Detect which cell encompasses the target text, then output its (x, y) center coordinate. 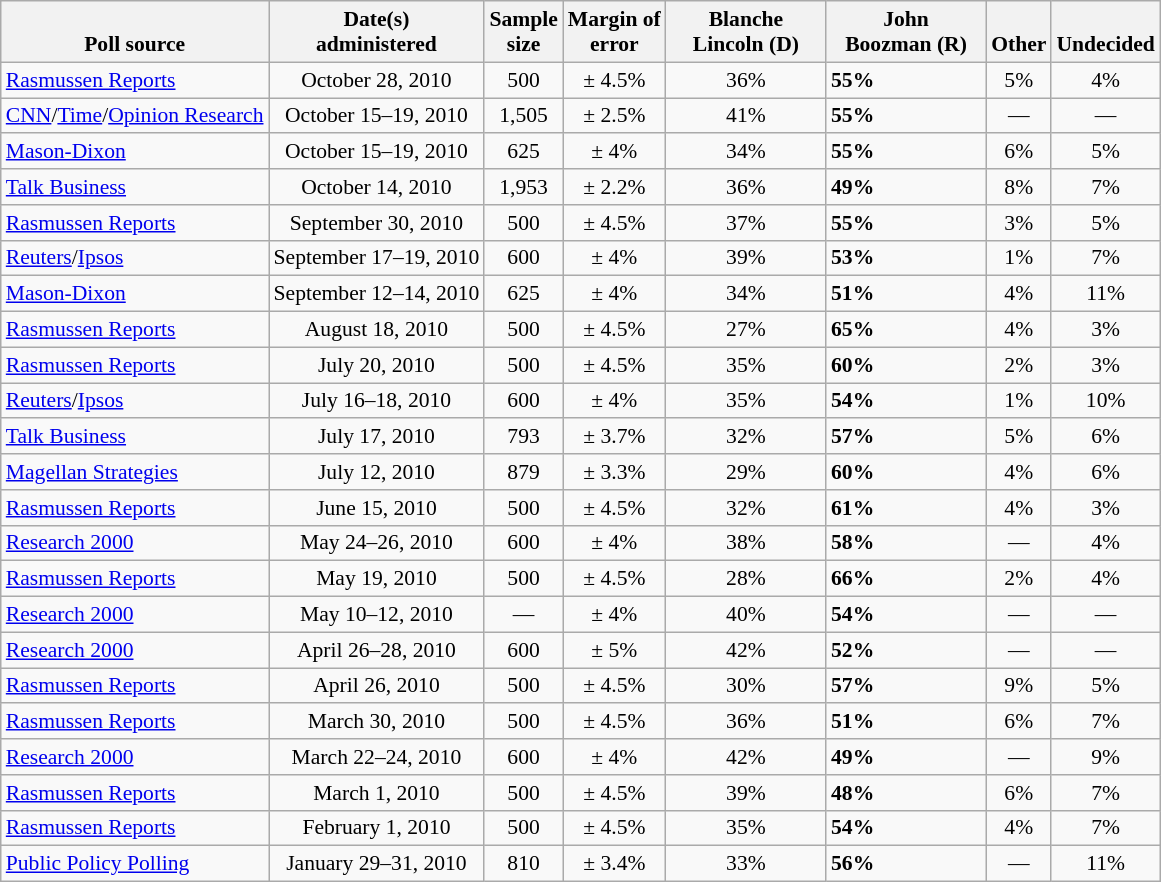
Date(s)administered (377, 32)
1,953 (523, 187)
53% (906, 258)
JohnBoozman (R) (906, 32)
28% (746, 579)
May 19, 2010 (377, 579)
66% (906, 579)
± 2.5% (614, 116)
Poll source (135, 32)
July 16–18, 2010 (377, 401)
April 26, 2010 (377, 686)
Public Policy Polling (135, 864)
48% (906, 793)
58% (906, 543)
April 26–28, 2010 (377, 650)
8% (1018, 187)
October 14, 2010 (377, 187)
January 29–31, 2010 (377, 864)
March 1, 2010 (377, 793)
33% (746, 864)
± 2.2% (614, 187)
October 28, 2010 (377, 80)
52% (906, 650)
May 10–12, 2010 (377, 615)
810 (523, 864)
40% (746, 615)
± 5% (614, 650)
27% (746, 330)
61% (906, 508)
September 17–19, 2010 (377, 258)
March 30, 2010 (377, 722)
± 3.3% (614, 472)
July 20, 2010 (377, 365)
29% (746, 472)
Samplesize (523, 32)
37% (746, 223)
10% (1105, 401)
September 12–14, 2010 (377, 294)
CNN/Time/Opinion Research (135, 116)
Undecided (1105, 32)
± 3.7% (614, 437)
May 24–26, 2010 (377, 543)
879 (523, 472)
65% (906, 330)
September 30, 2010 (377, 223)
June 15, 2010 (377, 508)
Magellan Strategies (135, 472)
March 22–24, 2010 (377, 757)
38% (746, 543)
± 3.4% (614, 864)
30% (746, 686)
793 (523, 437)
56% (906, 864)
July 17, 2010 (377, 437)
July 12, 2010 (377, 472)
Margin oferror (614, 32)
February 1, 2010 (377, 828)
1,505 (523, 116)
August 18, 2010 (377, 330)
Other (1018, 32)
BlancheLincoln (D) (746, 32)
41% (746, 116)
